Return (x, y) of the center of cell containing provided text 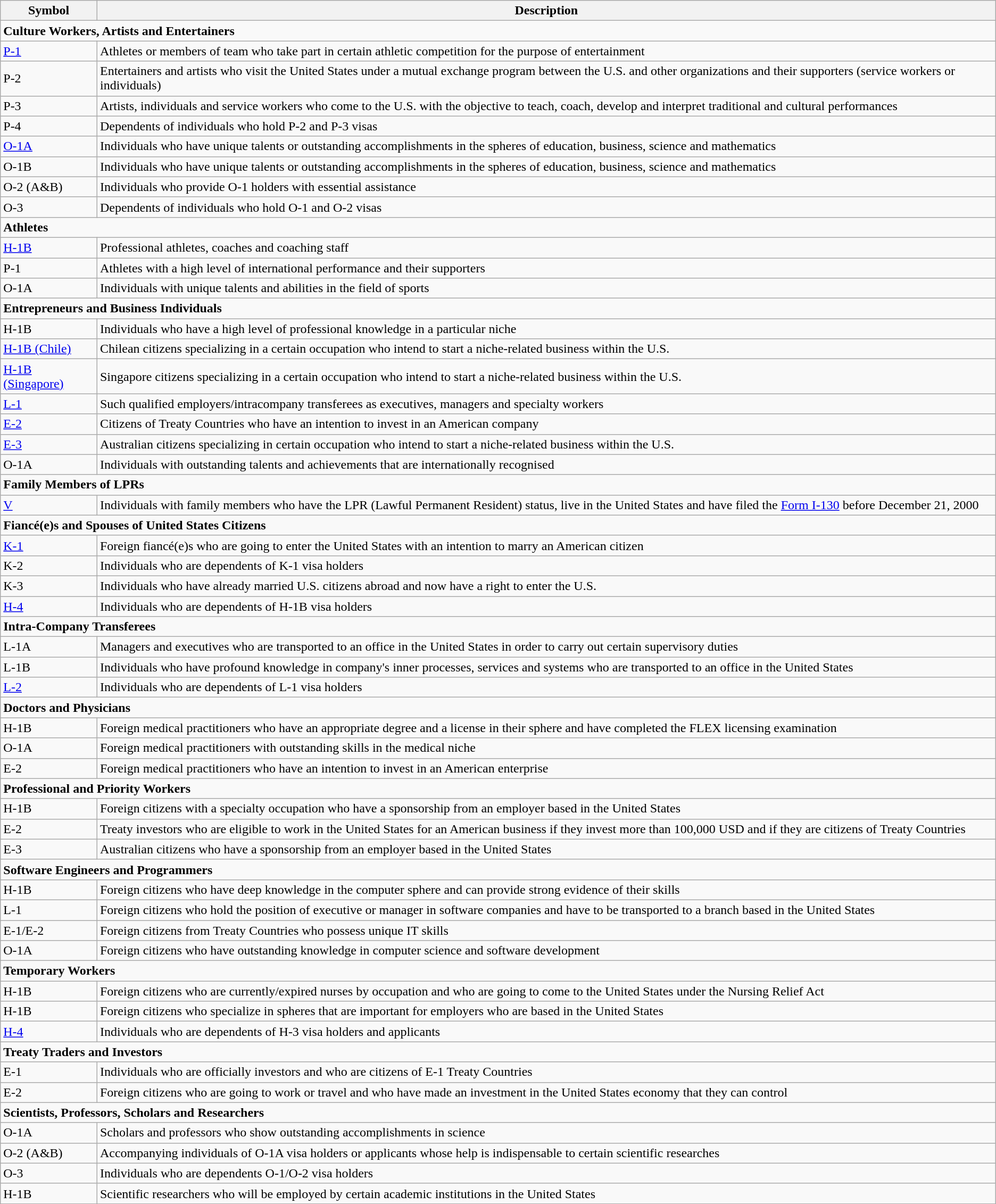
Individuals who are dependents O-1/O-2 visa holders (546, 1173)
Individuals with outstanding talents and achievements that are internationally recognised (546, 464)
Family Members of LPRs (498, 485)
O-1B (49, 167)
Australian citizens specializing in certain occupation who intend to start a niche-related business within the U.S. (546, 444)
Dependents of individuals who hold O-1 and O-2 visas (546, 207)
Individuals who have profound knowledge in company's inner processes, services and systems who are transported to an office in the United States (546, 667)
Citizens of Treaty Countries who have an intention to invest in an American company (546, 424)
Intra-Company Transferees (498, 627)
Entrepreneurs and Business Individuals (498, 309)
Individuals who are officially investors and who are citizens of E-1 Treaty Countries (546, 1072)
Australian citizens who have a sponsorship from an employer based in the United States (546, 849)
Singapore citizens specializing in a certain occupation who intend to start a niche-related business within the U.S. (546, 377)
L-2 (49, 687)
Chilean citizens specializing in a certain occupation who intend to start a niche-related business within the U.S. (546, 349)
Dependents of individuals who hold P-2 and P-3 visas (546, 126)
L-1B (49, 667)
H-1B (Chile) (49, 349)
Professional athletes, coaches and coaching staff (546, 247)
Athletes or members of team who take part in certain athletic competition for the purpose of entertainment (546, 51)
Description (546, 11)
Athletes with a high level of international performance and their supporters (546, 268)
Foreign citizens with a specialty occupation who have a sponsorship from an employer based in the United States (546, 809)
V (49, 505)
Foreign citizens who are currently/expired nurses by occupation and who are going to come to the United States under the Nursing Relief Act (546, 991)
K-2 (49, 566)
P-2 (49, 79)
Doctors and Physicians (498, 708)
Foreign medical practitioners who have an appropriate degree and a license in their sphere and have completed the FLEX licensing examination (546, 728)
Individuals who are dependents of K-1 visa holders (546, 566)
Scientific researchers who will be employed by certain academic institutions in the United States (546, 1193)
Individuals who are dependents of H-1B visa holders (546, 606)
Individuals who are dependents of H-3 visa holders and applicants (546, 1032)
P-4 (49, 126)
Foreign citizens who have deep knowledge in the computer sphere and can provide strong evidence of their skills (546, 890)
Scientists, Professors, Scholars and Researchers (498, 1112)
E-1 (49, 1072)
Individuals with unique talents and abilities in the field of sports (546, 288)
K-3 (49, 586)
L-1A (49, 647)
Athletes (498, 227)
Culture Workers, Artists and Entertainers (498, 31)
K-1 (49, 545)
Professional and Priority Workers (498, 788)
Individuals who are dependents of L-1 visa holders (546, 687)
Foreign citizens who have outstanding knowledge in computer science and software development (546, 951)
Symbol (49, 11)
Temporary Workers (498, 971)
Individuals who provide O-1 holders with essential assistance (546, 187)
H-1B (Singapore) (49, 377)
P-3 (49, 106)
Foreign medical practitioners who have an intention to invest in an American enterprise (546, 768)
Foreign citizens who specialize in spheres that are important for employers who are based in the United States (546, 1011)
Managers and executives who are transported to an office in the United States in order to carry out certain supervisory duties (546, 647)
Software Engineers and Programmers (498, 869)
Fiancé(e)s and Spouses of United States Citizens (498, 525)
Foreign citizens who are going to work or travel and who have made an investment in the United States economy that they can control (546, 1092)
Foreign citizens from Treaty Countries who possess unique IT skills (546, 931)
Accompanying individuals of O-1A visa holders or applicants whose help is indispensable to certain scientific researches (546, 1153)
Foreign medical practitioners with outstanding skills in the medical niche (546, 748)
Foreign fiancé(e)s who are going to enter the United States with an intention to marry an American citizen (546, 545)
Individuals who have a high level of professional knowledge in a particular niche (546, 329)
E-1/E-2 (49, 931)
Such qualified employers/intracompany transferees as executives, managers and specialty workers (546, 404)
Treaty Traders and Investors (498, 1052)
Scholars and professors who show outstanding accomplishments in science (546, 1133)
Individuals who have already married U.S. citizens abroad and now have a right to enter the U.S. (546, 586)
